Detect which cell encompasses the target text, then output its (X, Y) center coordinate. 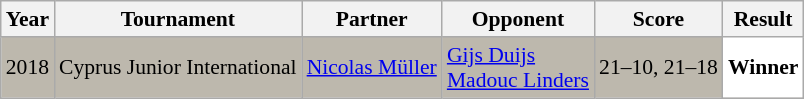
Opponent (518, 19)
21–10, 21–18 (658, 68)
2018 (28, 68)
Year (28, 19)
Tournament (178, 19)
Partner (372, 19)
Nicolas Müller (372, 68)
Gijs Duijs Madouc Linders (518, 68)
Result (764, 19)
Score (658, 19)
Winner (764, 68)
Cyprus Junior International (178, 68)
